Provide the [X, Y] coordinate of the cell's center where the given text is located.  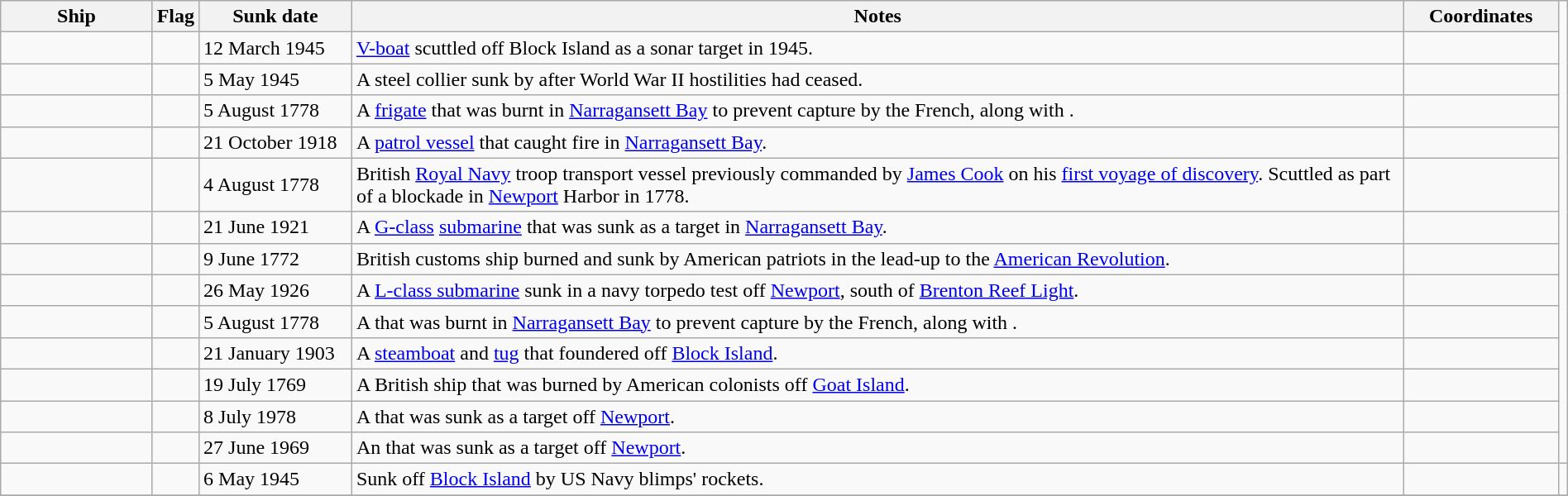
5 May 1945 [276, 79]
21 January 1903 [276, 353]
8 July 1978 [276, 416]
26 May 1926 [276, 290]
19 July 1769 [276, 384]
A British ship that was burned by American colonists off Goat Island. [877, 384]
12 March 1945 [276, 48]
Notes [877, 17]
Ship [76, 17]
An that was sunk as a target off Newport. [877, 448]
Coordinates [1480, 17]
21 October 1918 [276, 142]
A G-class submarine that was sunk as a target in Narragansett Bay. [877, 227]
A frigate that was burnt in Narragansett Bay to prevent capture by the French, along with . [877, 111]
A steel collier sunk by after World War II hostilities had ceased. [877, 79]
A steamboat and tug that foundered off Block Island. [877, 353]
9 June 1772 [276, 259]
A patrol vessel that caught fire in Narragansett Bay. [877, 142]
27 June 1969 [276, 448]
Sunk off Block Island by US Navy blimps' rockets. [877, 479]
21 June 1921 [276, 227]
Flag [175, 17]
A that was burnt in Narragansett Bay to prevent capture by the French, along with . [877, 322]
4 August 1778 [276, 185]
Sunk date [276, 17]
6 May 1945 [276, 479]
A that was sunk as a target off Newport. [877, 416]
A L-class submarine sunk in a navy torpedo test off Newport, south of Brenton Reef Light. [877, 290]
British customs ship burned and sunk by American patriots in the lead-up to the American Revolution. [877, 259]
V-boat scuttled off Block Island as a sonar target in 1945. [877, 48]
